Detect which cell encompasses the target text, then output its (x, y) center coordinate. 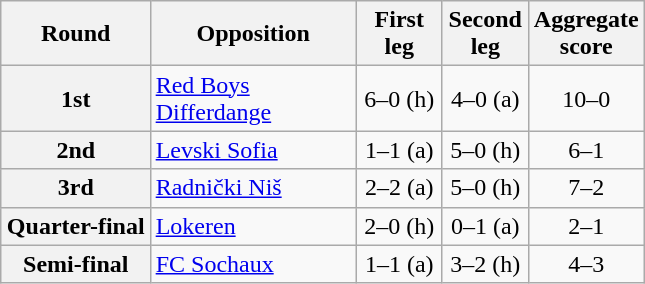
2–2 (a) (399, 188)
3–2 (h) (485, 264)
Levski Sofia (253, 150)
Second leg (485, 34)
10–0 (586, 98)
6–1 (586, 150)
1st (76, 98)
0–1 (a) (485, 226)
Quarter-final (76, 226)
6–0 (h) (399, 98)
Red Boys Differdange (253, 98)
FC Sochaux (253, 264)
2–0 (h) (399, 226)
4–3 (586, 264)
Semi-final (76, 264)
2–1 (586, 226)
4–0 (a) (485, 98)
Aggregate score (586, 34)
Round (76, 34)
7–2 (586, 188)
Lokeren (253, 226)
Radnički Niš (253, 188)
2nd (76, 150)
First leg (399, 34)
3rd (76, 188)
Opposition (253, 34)
